For the text-containing cell, return its midpoint in [x, y] coordinate format. 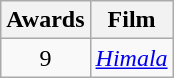
Film [132, 20]
Himala [132, 58]
9 [46, 58]
Awards [46, 20]
